Find where the given text appears and provide that cell's center as (x, y) coordinate. 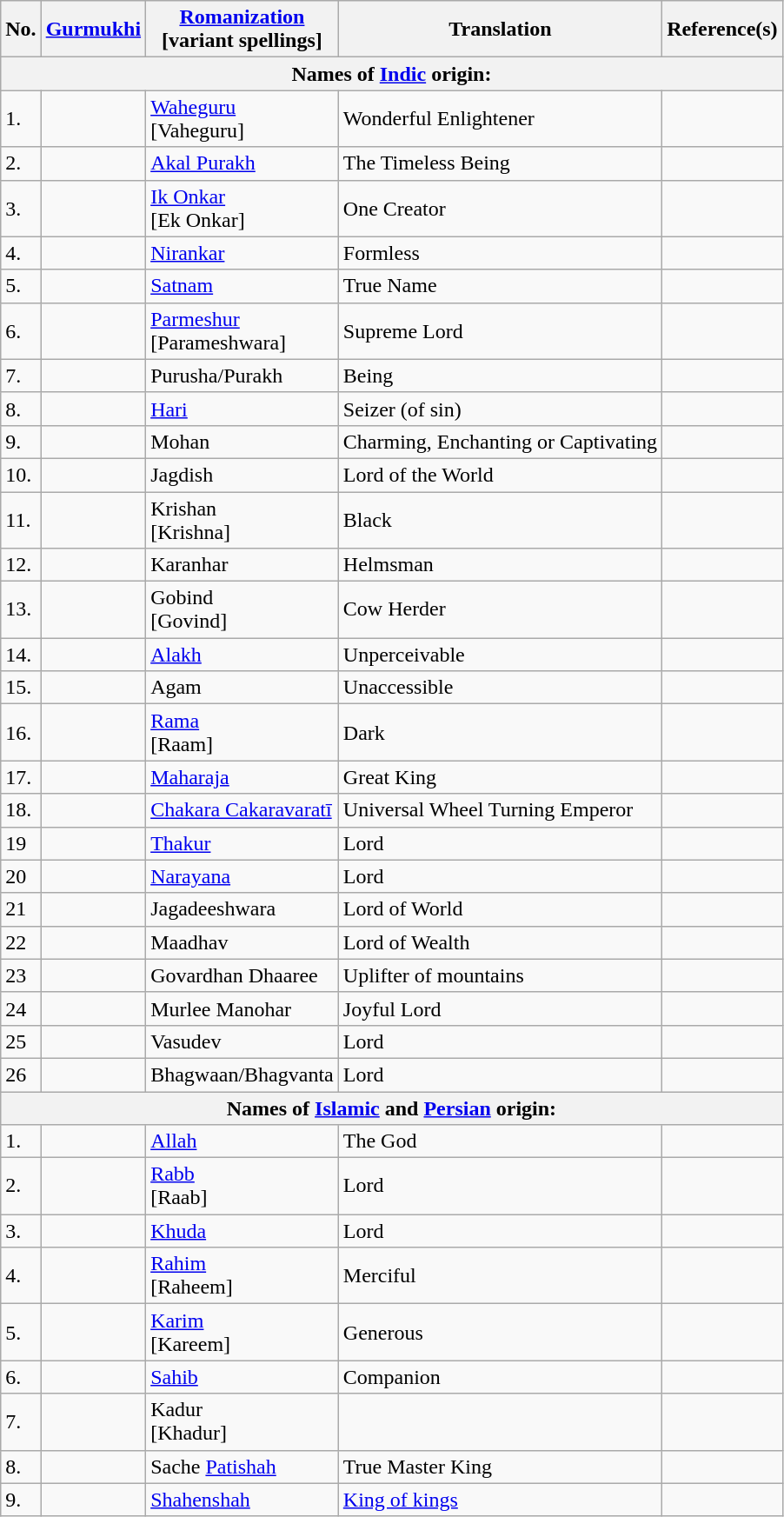
Waheguru[Vaheguru] (243, 118)
Sache Patishah (243, 1467)
10. (21, 475)
Parmeshur[Parameshwara] (243, 330)
Sahib (243, 1377)
Rahim[Raheem] (243, 1276)
Lord of the World (500, 475)
16. (21, 732)
22 (21, 942)
Gurmukhi (93, 30)
Supreme Lord (500, 330)
True Master King (500, 1467)
Unaccessible (500, 688)
No. (21, 30)
Universal Wheel Turning Emperor (500, 810)
24 (21, 1008)
Formless (500, 253)
Cow Herder (500, 610)
True Name (500, 286)
Chakara Cakaravaratī (243, 810)
26 (21, 1075)
Charming, Enchanting or Captivating (500, 442)
Black (500, 520)
Reference(s) (723, 30)
25 (21, 1041)
Shahenshah (243, 1500)
Narayana (243, 876)
Satnam (243, 286)
14. (21, 655)
18. (21, 810)
Nirankar (243, 253)
Wonderful Enlightener (500, 118)
Joyful Lord (500, 1008)
Hari (243, 409)
Jagdish (243, 475)
Vasudev (243, 1041)
Translation (500, 30)
17. (21, 777)
Purusha/Purakh (243, 376)
Khuda (243, 1231)
The God (500, 1141)
Karanhar (243, 565)
Alakh (243, 655)
Gobind[Govind] (243, 610)
Murlee Manohar (243, 1008)
Agam (243, 688)
20 (21, 876)
One Creator (500, 209)
Names of Indic origin: (391, 74)
Great King (500, 777)
13. (21, 610)
Rabb[Raab] (243, 1186)
The Timeless Being (500, 163)
Akal Purakh (243, 163)
Being (500, 376)
Uplifter of mountains (500, 975)
Rama[Raam] (243, 732)
Lord of Wealth (500, 942)
Dark (500, 732)
Krishan[Krishna] (243, 520)
Mohan (243, 442)
Merciful (500, 1276)
Companion (500, 1377)
Govardhan Dhaaree (243, 975)
Helmsman (500, 565)
King of kings (500, 1500)
Seizer (of sin) (500, 409)
15. (21, 688)
Karim[Kareem] (243, 1332)
Generous (500, 1332)
Jagadeeshwara (243, 909)
Names of Islamic and Persian origin: (391, 1108)
Bhagwaan/Bhagvanta (243, 1075)
12. (21, 565)
Ik Onkar[Ek Onkar] (243, 209)
Allah (243, 1141)
Lord of World (500, 909)
Maadhav (243, 942)
Kadur[Khadur] (243, 1422)
19 (21, 843)
11. (21, 520)
23 (21, 975)
21 (21, 909)
Unperceivable (500, 655)
Romanization[variant spellings] (243, 30)
Thakur (243, 843)
Maharaja (243, 777)
